Output the (x, y) coordinate of the center of the cell containing the given text.  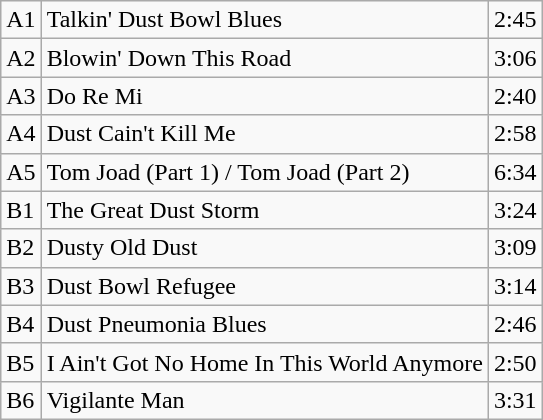
Blowin' Down This Road (264, 58)
Do Re Mi (264, 96)
2:45 (515, 20)
Dusty Old Dust (264, 248)
3:06 (515, 58)
Vigilante Man (264, 400)
Talkin' Dust Bowl Blues (264, 20)
Tom Joad (Part 1) / Tom Joad (Part 2) (264, 172)
B3 (21, 286)
2:50 (515, 362)
B4 (21, 324)
3:31 (515, 400)
Dust Pneumonia Blues (264, 324)
A5 (21, 172)
B1 (21, 210)
Dust Cain't Kill Me (264, 134)
6:34 (515, 172)
B6 (21, 400)
3:09 (515, 248)
2:46 (515, 324)
B2 (21, 248)
3:24 (515, 210)
A2 (21, 58)
B5 (21, 362)
3:14 (515, 286)
The Great Dust Storm (264, 210)
2:40 (515, 96)
I Ain't Got No Home In This World Anymore (264, 362)
Dust Bowl Refugee (264, 286)
A4 (21, 134)
A3 (21, 96)
2:58 (515, 134)
A1 (21, 20)
